Scan for the cell matching the given text and deliver its (X, Y) coordinate at center. 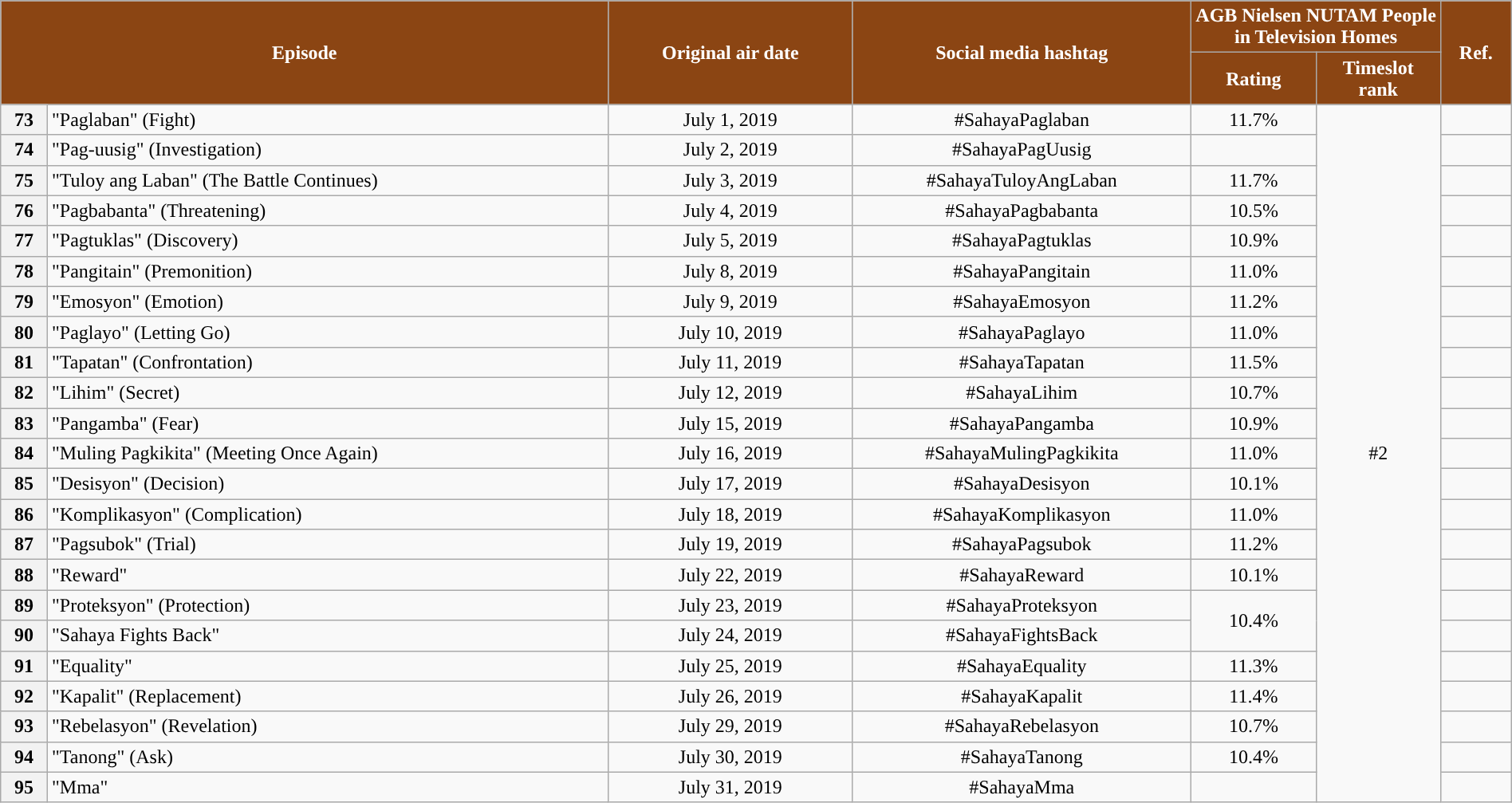
"Tuloy ang Laban" (The Battle Continues) (327, 180)
#SahayaKomplikasyon (1022, 514)
"Kapalit" (Replacement) (327, 696)
11.5% (1254, 362)
88 (24, 575)
July 24, 2019 (730, 636)
July 31, 2019 (730, 787)
July 16, 2019 (730, 454)
#SahayaRebelasyon (1022, 726)
Episode (305, 53)
11.3% (1254, 666)
92 (24, 696)
76 (24, 211)
"Paglaban" (Fight) (327, 120)
74 (24, 150)
85 (24, 484)
80 (24, 332)
#SahayaLihim (1022, 392)
July 18, 2019 (730, 514)
July 1, 2019 (730, 120)
#SahayaTuloyAngLaban (1022, 180)
"Emosyon" (Emotion) (327, 301)
#SahayaPagbabanta (1022, 211)
"Paglayo" (Letting Go) (327, 332)
87 (24, 545)
#SahayaEmosyon (1022, 301)
"Desisyon" (Decision) (327, 484)
"Muling Pagkikita" (Meeting Once Again) (327, 454)
"Reward" (327, 575)
93 (24, 726)
July 19, 2019 (730, 545)
July 10, 2019 (730, 332)
"Sahaya Fights Back" (327, 636)
10.5% (1254, 211)
#SahayaDesisyon (1022, 484)
Original air date (730, 53)
July 5, 2019 (730, 241)
#SahayaTapatan (1022, 362)
July 15, 2019 (730, 423)
#SahayaPangamba (1022, 423)
81 (24, 362)
#SahayaPagsubok (1022, 545)
#SahayaMulingPagkikita (1022, 454)
"Mma" (327, 787)
"Pagsubok" (Trial) (327, 545)
July 2, 2019 (730, 150)
#SahayaPaglayo (1022, 332)
91 (24, 666)
"Lihim" (Secret) (327, 392)
"Pangitain" (Premonition) (327, 271)
July 23, 2019 (730, 605)
Timeslotrank (1378, 78)
89 (24, 605)
July 8, 2019 (730, 271)
Social media hashtag (1022, 53)
#SahayaReward (1022, 575)
90 (24, 636)
11.4% (1254, 696)
"Pagtuklas" (Discovery) (327, 241)
Rating (1254, 78)
July 26, 2019 (730, 696)
#SahayaPangitain (1022, 271)
83 (24, 423)
#SahayaPagtuklas (1022, 241)
July 12, 2019 (730, 392)
"Equality" (327, 666)
94 (24, 757)
"Proteksyon" (Protection) (327, 605)
#SahayaPagUusig (1022, 150)
82 (24, 392)
"Pagbabanta" (Threatening) (327, 211)
"Rebelasyon" (Revelation) (327, 726)
July 25, 2019 (730, 666)
79 (24, 301)
"Pangamba" (Fear) (327, 423)
July 17, 2019 (730, 484)
#SahayaFightsBack (1022, 636)
95 (24, 787)
#SahayaMma (1022, 787)
"Tanong" (Ask) (327, 757)
July 9, 2019 (730, 301)
#SahayaTanong (1022, 757)
July 11, 2019 (730, 362)
84 (24, 454)
AGB Nielsen NUTAM People in Television Homes (1316, 27)
Ref. (1475, 53)
78 (24, 271)
#SahayaEquality (1022, 666)
July 4, 2019 (730, 211)
#SahayaProteksyon (1022, 605)
July 3, 2019 (730, 180)
"Komplikasyon" (Complication) (327, 514)
July 22, 2019 (730, 575)
#2 (1378, 453)
July 30, 2019 (730, 757)
"Pag-uusig" (Investigation) (327, 150)
77 (24, 241)
#SahayaPaglaban (1022, 120)
#SahayaKapalit (1022, 696)
75 (24, 180)
73 (24, 120)
86 (24, 514)
July 29, 2019 (730, 726)
"Tapatan" (Confrontation) (327, 362)
